Detect which cell encompasses the target text, then output its [X, Y] center coordinate. 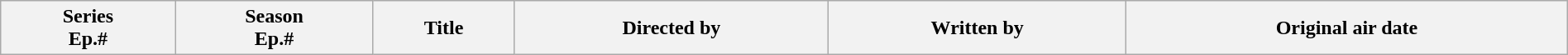
Title [443, 28]
SeriesEp.# [88, 28]
Written by [978, 28]
SeasonEp.# [275, 28]
Original air date [1347, 28]
Directed by [672, 28]
